Detect which cell encompasses the target text, then output its [X, Y] center coordinate. 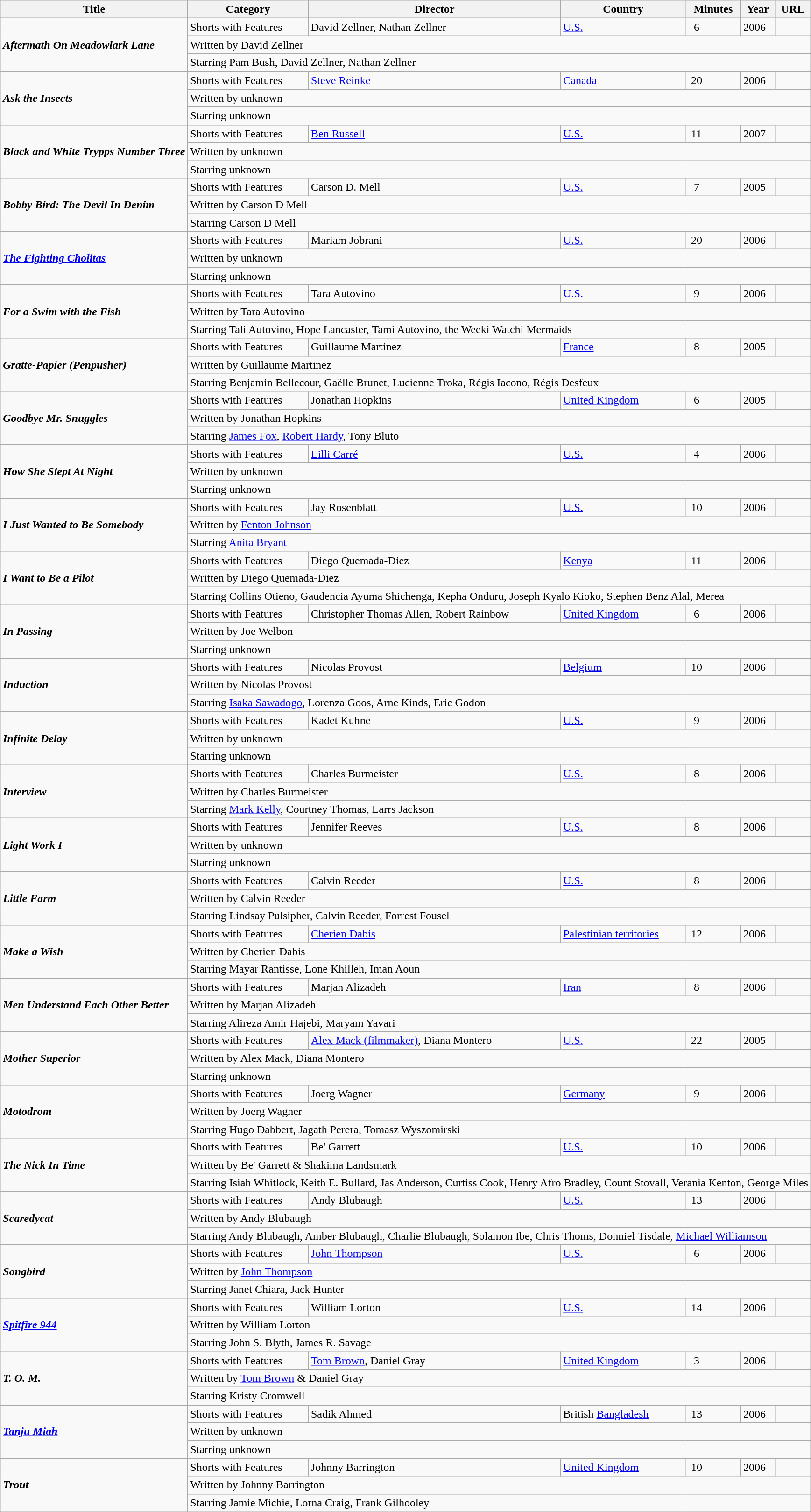
Palestinian territories [623, 934]
British Bangladesh [623, 1414]
Goodbye Mr. Snuggles [94, 418]
Charles Burmeister [434, 774]
Written by Jonathan Hopkins [500, 418]
Starring Pam Bush, David Zellner, Nathan Zellner [500, 63]
Starring Mayar Rantisse, Lone Khilleh, Iman Aoun [500, 969]
William Lorton [434, 1307]
Written by Johnny Barrington [500, 1485]
Starring Kristy Cromwell [500, 1396]
Alex Mack (filmmaker), Diana Montero [434, 1040]
Jay Rosenblatt [434, 507]
Ask the Insects [94, 98]
Jonathan Hopkins [434, 400]
Starring Isaka Sawadogo, Lorenza Goos, Arne Kinds, Eric Godon [500, 703]
Andy Blubaugh [434, 1200]
Written by Joe Welbon [500, 632]
Bobby Bird: The Devil In Denim [94, 205]
Year [757, 9]
Ben Russell [434, 134]
Written by Fenton Johnson [500, 525]
Kadet Kuhne [434, 720]
Minutes [713, 9]
Be' Garrett [434, 1147]
Steve Reinke [434, 80]
Written by Be' Garrett & Shakima Landsmark [500, 1165]
Iran [623, 987]
I Want to Be a Pilot [94, 578]
Mariam Jobrani [434, 241]
Written by Diego Quemada-Diez [500, 578]
Starring Andy Blubaugh, Amber Blubaugh, Charlie Blubaugh, Solamon Ibe, Chris Thoms, Donniel Tisdale, Michael Williamson [500, 1236]
4 [713, 454]
3 [713, 1361]
Make a Wish [94, 951]
Starring Anita Bryant [500, 543]
Jennifer Reeves [434, 827]
Gratte-Papier (Penpusher) [94, 365]
Starring Lindsay Pulsipher, Calvin Reeder, Forrest Fousel [500, 916]
Diego Quemada-Diez [434, 561]
Motodrom [94, 1112]
Tom Brown, Daniel Gray [434, 1361]
Spitfire 944 [94, 1325]
Written by Guillaume Martinez [500, 365]
Belgium [623, 667]
Christopher Thomas Allen, Robert Rainbow [434, 614]
Written by Alex Mack, Diana Montero [500, 1058]
Starring Jamie Michie, Lorna Craig, Frank Gilhooley [500, 1503]
Written by David Zellner [500, 45]
Written by Joerg Wagner [500, 1112]
Scaredycat [94, 1218]
Starring Janet Chiara, Jack Hunter [500, 1289]
Little Farm [94, 898]
John Thompson [434, 1254]
The Nick In Time [94, 1165]
Written by John Thompson [500, 1271]
Category [248, 9]
Director [434, 9]
I Just Wanted to Be Somebody [94, 525]
Interview [94, 791]
Written by Calvin Reeder [500, 898]
Lilli Carré [434, 454]
7 [713, 187]
Cherien Dabis [434, 934]
Starring Alireza Amir Hajebi, Maryam Yavari [500, 1022]
Marjan Alizadeh [434, 987]
Starring Collins Otieno, Gaudencia Ayuma Shichenga, Kepha Onduru, Joseph Kyalo Kioko, Stephen Benz Alal, Merea [500, 596]
Carson D. Mell [434, 187]
Mother Superior [94, 1058]
Tara Autovino [434, 294]
Sadik Ahmed [434, 1414]
Tanju Miah [94, 1432]
In Passing [94, 632]
Written by William Lorton [500, 1325]
14 [713, 1307]
Induction [94, 685]
Written by Andy Blubaugh [500, 1218]
Johnny Barrington [434, 1467]
Written by Marjan Alizadeh [500, 1005]
Light Work I [94, 845]
22 [713, 1040]
Joerg Wagner [434, 1094]
Title [94, 9]
Starring Mark Kelly, Courtney Thomas, Larrs Jackson [500, 809]
Written by Carson D Mell [500, 205]
Written by Tara Autovino [500, 312]
Infinite Delay [94, 738]
Written by Cherien Dabis [500, 951]
Kenya [623, 561]
T. O. M. [94, 1378]
David Zellner, Nathan Zellner [434, 27]
Starring Hugo Dabbert, Jagath Perera, Tomasz Wyszomirski [500, 1129]
Black and White Trypps Number Three [94, 151]
Starring James Fox, Robert Hardy, Tony Bluto [500, 436]
2007 [757, 134]
The Fighting Cholitas [94, 258]
Nicolas Provost [434, 667]
Starring Benjamin Bellecour, Gaëlle Brunet, Lucienne Troka, Régis Iacono, Régis Desfeux [500, 383]
Guillaume Martinez [434, 347]
Trout [94, 1485]
For a Swim with the Fish [94, 312]
Written by Charles Burmeister [500, 792]
Songbird [94, 1271]
Canada [623, 80]
Written by Nicolas Provost [500, 685]
Men Understand Each Other Better [94, 1005]
Calvin Reeder [434, 880]
12 [713, 934]
Country [623, 9]
URL [793, 9]
Starring Tali Autovino, Hope Lancaster, Tami Autovino, the Weeki Watchi Mermaids [500, 329]
France [623, 347]
Starring Isiah Whitlock, Keith E. Bullard, Jas Anderson, Curtiss Cook, Henry Afro Bradley, Count Stovall, Verania Kenton, George Miles [500, 1183]
How She Slept At Night [94, 471]
Written by Tom Brown & Daniel Gray [500, 1378]
Starring Carson D Mell [500, 223]
Starring John S. Blyth, James R. Savage [500, 1342]
Germany [623, 1094]
Aftermath On Meadowlark Lane [94, 45]
